Identify which cell holds the provided text, then report its [x, y] central coordinate. 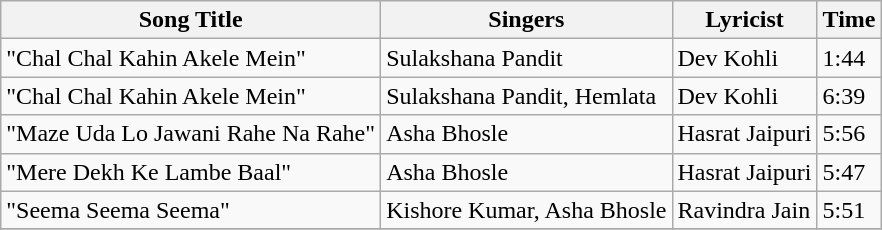
"Seema Seema Seema" [191, 210]
"Maze Uda Lo Jawani Rahe Na Rahe" [191, 134]
Time [849, 20]
"Mere Dekh Ke Lambe Baal" [191, 172]
1:44 [849, 58]
5:56 [849, 134]
Lyricist [744, 20]
5:47 [849, 172]
5:51 [849, 210]
Sulakshana Pandit [526, 58]
Sulakshana Pandit, Hemlata [526, 96]
Singers [526, 20]
Song Title [191, 20]
Ravindra Jain [744, 210]
6:39 [849, 96]
Kishore Kumar, Asha Bhosle [526, 210]
